Search for the cell housing the specified text and yield its (x, y) center coordinate. 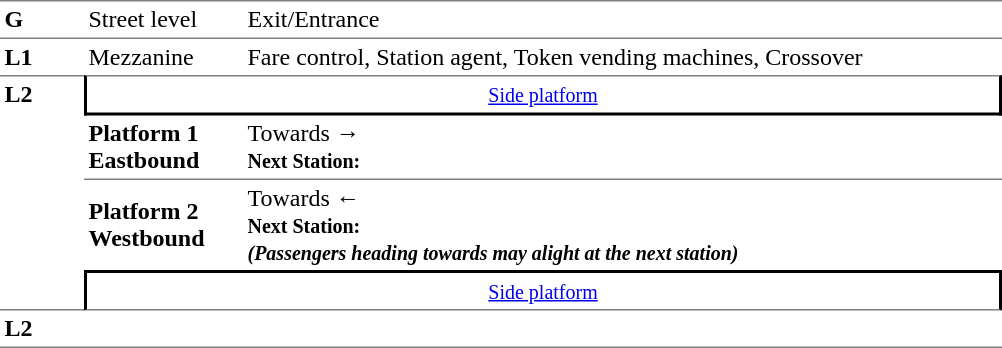
Platform 2Westbound (164, 225)
Mezzanine (164, 57)
Fare control, Station agent, Token vending machines, Crossover (622, 57)
Towards → Next Station: (622, 148)
Platform 1Eastbound (164, 148)
L1 (42, 57)
Street level (164, 20)
G (42, 20)
Exit/Entrance (622, 20)
Towards ← Next Station: (Passengers heading towards may alight at the next station) (622, 225)
